Scan for the cell matching the given text and deliver its (X, Y) coordinate at center. 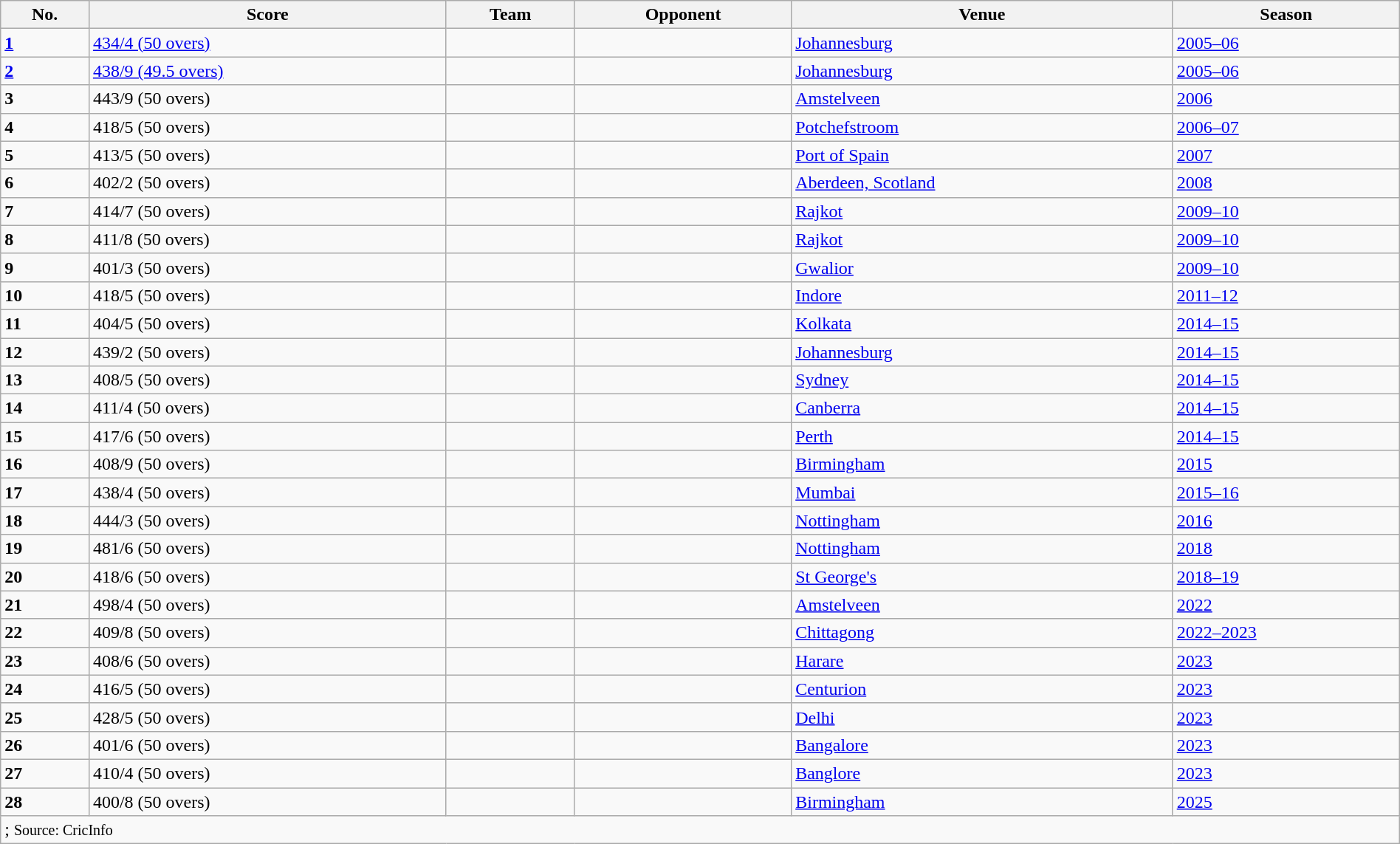
404/5 (50 overs) (267, 323)
401/3 (50 overs) (267, 267)
411/4 (50 overs) (267, 408)
Bangalore (982, 745)
Season (1286, 15)
Harare (982, 661)
26 (45, 745)
8 (45, 239)
12 (45, 352)
443/9 (50 overs) (267, 99)
14 (45, 408)
Sydney (982, 380)
Venue (982, 15)
Mumbai (982, 493)
2006–07 (1286, 127)
Canberra (982, 408)
408/9 (50 overs) (267, 464)
410/4 (50 overs) (267, 773)
434/4 (50 overs) (267, 43)
1 (45, 43)
23 (45, 661)
2011–12 (1286, 295)
St George's (982, 577)
2015–16 (1286, 493)
20 (45, 577)
; Source: CricInfo (700, 830)
Chittagong (982, 633)
400/8 (50 overs) (267, 801)
2008 (1286, 183)
Centurion (982, 689)
28 (45, 801)
418/6 (50 overs) (267, 577)
17 (45, 493)
413/5 (50 overs) (267, 155)
428/5 (50 overs) (267, 717)
444/3 (50 overs) (267, 521)
2022 (1286, 605)
Port of Spain (982, 155)
Gwalior (982, 267)
Delhi (982, 717)
Team (510, 15)
Opponent (682, 15)
7 (45, 211)
19 (45, 549)
2006 (1286, 99)
Indore (982, 295)
Perth (982, 436)
498/4 (50 overs) (267, 605)
409/8 (50 overs) (267, 633)
Aberdeen, Scotland (982, 183)
438/4 (50 overs) (267, 493)
No. (45, 15)
2018–19 (1286, 577)
11 (45, 323)
Banglore (982, 773)
15 (45, 436)
2022–2023 (1286, 633)
408/6 (50 overs) (267, 661)
414/7 (50 overs) (267, 211)
2 (45, 71)
Potchefstroom (982, 127)
411/8 (50 overs) (267, 239)
Kolkata (982, 323)
416/5 (50 overs) (267, 689)
4 (45, 127)
27 (45, 773)
25 (45, 717)
2018 (1286, 549)
2016 (1286, 521)
16 (45, 464)
13 (45, 380)
18 (45, 521)
2015 (1286, 464)
24 (45, 689)
439/2 (50 overs) (267, 352)
22 (45, 633)
408/5 (50 overs) (267, 380)
481/6 (50 overs) (267, 549)
401/6 (50 overs) (267, 745)
21 (45, 605)
2025 (1286, 801)
6 (45, 183)
9 (45, 267)
2007 (1286, 155)
10 (45, 295)
3 (45, 99)
402/2 (50 overs) (267, 183)
Score (267, 15)
438/9 (49.5 overs) (267, 71)
417/6 (50 overs) (267, 436)
5 (45, 155)
